Locate the cell with the specified text and output its [X, Y] center coordinate. 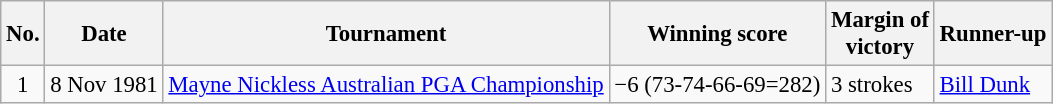
Mayne Nickless Australian PGA Championship [386, 85]
1 [23, 85]
Bill Dunk [992, 85]
Winning score [718, 34]
Margin ofvictory [880, 34]
3 strokes [880, 85]
−6 (73-74-66-69=282) [718, 85]
Runner-up [992, 34]
Tournament [386, 34]
No. [23, 34]
Date [104, 34]
8 Nov 1981 [104, 85]
